Scan for the cell matching the given text and deliver its (x, y) coordinate at center. 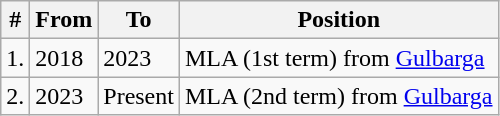
MLA (1st term) from Gulbarga (338, 58)
# (16, 20)
Present (139, 96)
From (64, 20)
2018 (64, 58)
Position (338, 20)
2. (16, 96)
1. (16, 58)
MLA (2nd term) from Gulbarga (338, 96)
To (139, 20)
